Pinpoint the cell where the given text exists, returning its (x, y) midpoint coordinate. 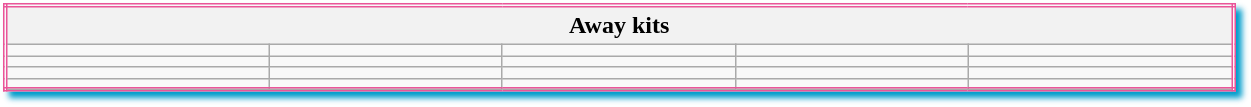
Away kits (619, 25)
